Return [x, y] of the center of cell containing provided text 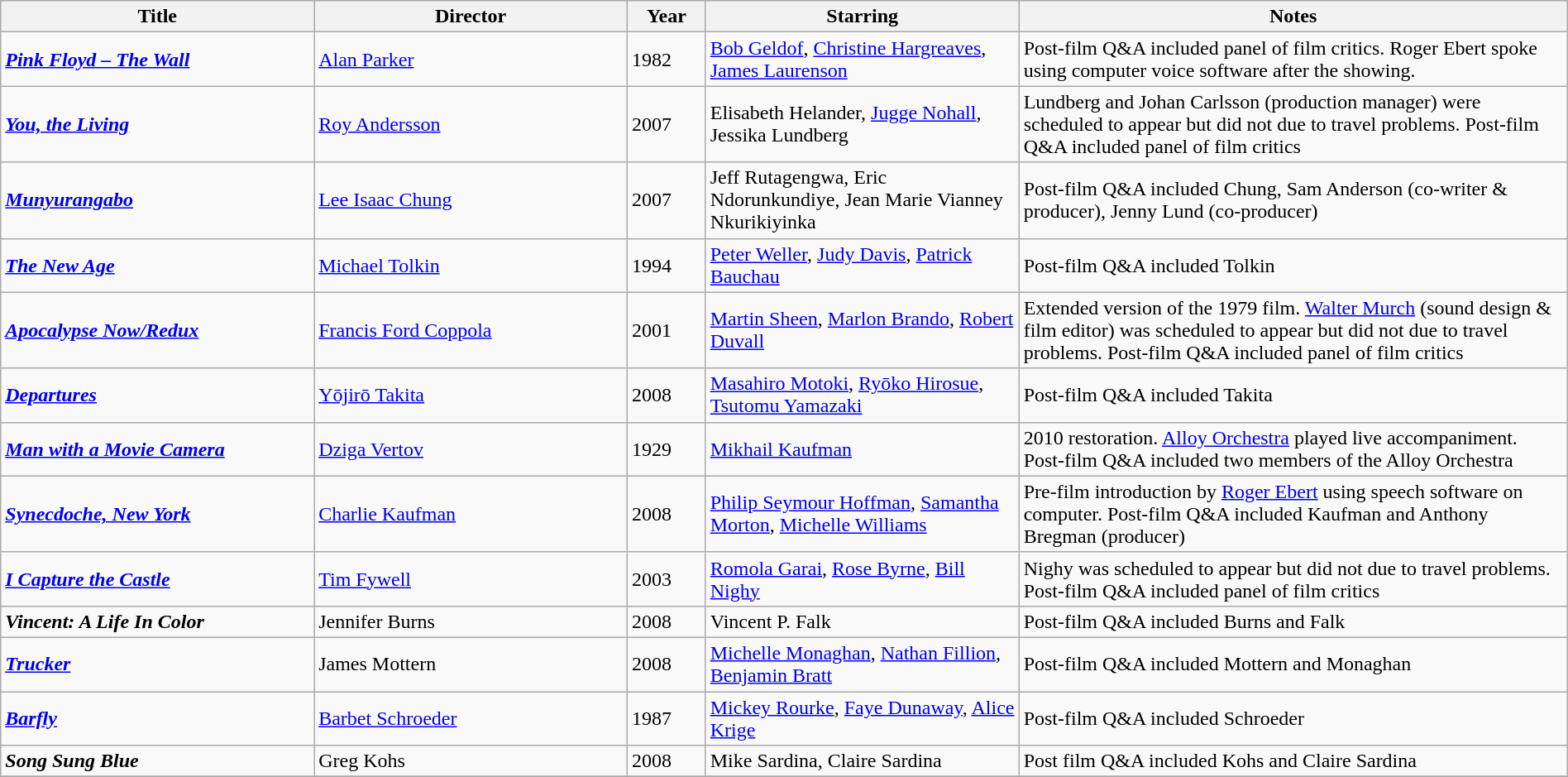
2010 restoration. Alloy Orchestra played live accompaniment. Post-film Q&A included two members of the Alloy Orchestra [1293, 448]
Michael Tolkin [471, 265]
Peter Weller, Judy Davis, Patrick Bauchau [862, 265]
James Mottern [471, 664]
Post film Q&A included Kohs and Claire Sardina [1293, 761]
Director [471, 17]
Francis Ford Coppola [471, 330]
1994 [667, 265]
I Capture the Castle [157, 579]
1987 [667, 718]
Alan Parker [471, 60]
Post-film Q&A included Burns and Falk [1293, 621]
2003 [667, 579]
Elisabeth Helander, Jugge Nohall, Jessika Lundberg [862, 124]
Post-film Q&A included panel of film critics. Roger Ebert spoke using computer voice software after the showing. [1293, 60]
Mickey Rourke, Faye Dunaway, Alice Krige [862, 718]
Synecdoche, New York [157, 514]
Masahiro Motoki, Ryōko Hirosue, Tsutomu Yamazaki [862, 396]
Barbet Schroeder [471, 718]
Pink Floyd – The Wall [157, 60]
Starring [862, 17]
Mike Sardina, Claire Sardina [862, 761]
Post-film Q&A included Schroeder [1293, 718]
Roy Andersson [471, 124]
Charlie Kaufman [471, 514]
Lee Isaac Chung [471, 200]
Vincent: A Life In Color [157, 621]
Title [157, 17]
Nighy was scheduled to appear but did not due to travel problems. Post-film Q&A included panel of film critics [1293, 579]
Trucker [157, 664]
Notes [1293, 17]
Yōjirō Takita [471, 396]
Mikhail Kaufman [862, 448]
Dziga Vertov [471, 448]
Jennifer Burns [471, 621]
Man with a Movie Camera [157, 448]
Jeff Rutagengwa, Eric Ndorunkundiye, Jean Marie Vianney Nkurikiyinka [862, 200]
Barfly [157, 718]
Post-film Q&A included Mottern and Monaghan [1293, 664]
Post-film Q&A included Takita [1293, 396]
Year [667, 17]
Pre-film introduction by Roger Ebert using speech software on computer. Post-film Q&A included Kaufman and Anthony Bregman (producer) [1293, 514]
You, the Living [157, 124]
Post-film Q&A included Tolkin [1293, 265]
Philip Seymour Hoffman, Samantha Morton, Michelle Williams [862, 514]
Martin Sheen, Marlon Brando, Robert Duvall [862, 330]
Vincent P. Falk [862, 621]
2001 [667, 330]
The New Age [157, 265]
Tim Fywell [471, 579]
Greg Kohs [471, 761]
Romola Garai, Rose Byrne, Bill Nighy [862, 579]
Michelle Monaghan, Nathan Fillion, Benjamin Bratt [862, 664]
Munyurangabo [157, 200]
Apocalypse Now/Redux [157, 330]
Song Sung Blue [157, 761]
Departures [157, 396]
Post-film Q&A included Chung, Sam Anderson (co-writer & producer), Jenny Lund (co-producer) [1293, 200]
Bob Geldof, Christine Hargreaves, James Laurenson [862, 60]
1982 [667, 60]
1929 [667, 448]
